Scan for the cell matching the given text and deliver its [x, y] coordinate at center. 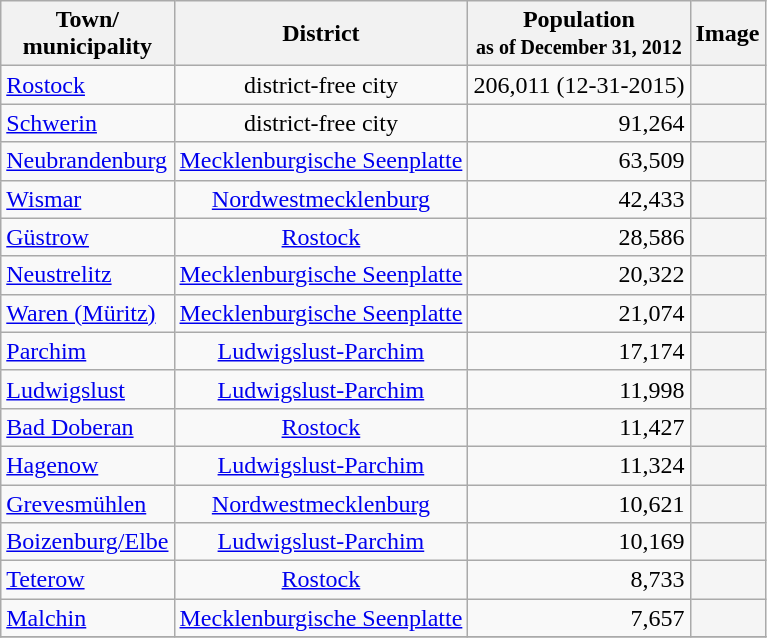
10,169 [579, 542]
Image [728, 34]
91,264 [579, 123]
Ludwigslust [88, 389]
8,733 [579, 580]
Schwerin [88, 123]
Bad Doberan [88, 427]
11,998 [579, 389]
Wismar [88, 199]
28,586 [579, 237]
63,509 [579, 161]
10,621 [579, 503]
17,174 [579, 351]
20,322 [579, 275]
21,074 [579, 313]
206,011 (12-31-2015) [579, 85]
Parchim [88, 351]
Güstrow [88, 237]
11,427 [579, 427]
Teterow [88, 580]
Boizenburg/Elbe [88, 542]
Hagenow [88, 465]
Waren (Müritz) [88, 313]
11,324 [579, 465]
District [321, 34]
Populationas of December 31, 2012 [579, 34]
Town/municipality [88, 34]
Grevesmühlen [88, 503]
7,657 [579, 618]
Neubrandenburg [88, 161]
Neustrelitz [88, 275]
42,433 [579, 199]
Malchin [88, 618]
